Locate the cell with the specified text and output its [x, y] center coordinate. 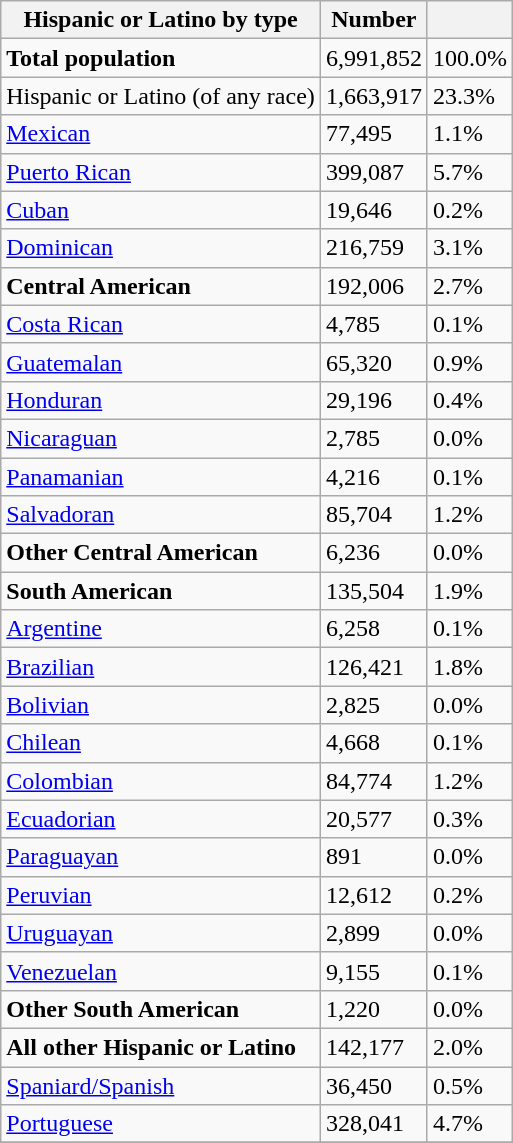
12,612 [374, 895]
1,220 [374, 1009]
Peruvian [161, 895]
1.8% [470, 667]
Argentine [161, 629]
Puerto Rican [161, 172]
328,041 [374, 1124]
6,258 [374, 629]
3.1% [470, 248]
Paraguayan [161, 857]
1,663,917 [374, 96]
Mexican [161, 134]
77,495 [374, 134]
Honduran [161, 400]
9,155 [374, 971]
4,668 [374, 743]
Spaniard/Spanish [161, 1085]
135,504 [374, 591]
2,825 [374, 705]
0.3% [470, 819]
Brazilian [161, 667]
85,704 [374, 515]
126,421 [374, 667]
891 [374, 857]
216,759 [374, 248]
All other Hispanic or Latino [161, 1047]
1.1% [470, 134]
Salvadoran [161, 515]
23.3% [470, 96]
Number [374, 20]
142,177 [374, 1047]
Ecuadorian [161, 819]
5.7% [470, 172]
2.0% [470, 1047]
Guatemalan [161, 362]
Colombian [161, 781]
Hispanic or Latino (of any race) [161, 96]
Chilean [161, 743]
36,450 [374, 1085]
4,785 [374, 324]
6,236 [374, 553]
Venezuelan [161, 971]
84,774 [374, 781]
1.9% [470, 591]
Dominican [161, 248]
Cuban [161, 210]
2,899 [374, 933]
2,785 [374, 438]
4.7% [470, 1124]
4,216 [374, 477]
Panamanian [161, 477]
Costa Rican [161, 324]
100.0% [470, 58]
20,577 [374, 819]
0.4% [470, 400]
19,646 [374, 210]
South American [161, 591]
0.5% [470, 1085]
29,196 [374, 400]
Other South American [161, 1009]
Bolivian [161, 705]
65,320 [374, 362]
Uruguayan [161, 933]
Nicaraguan [161, 438]
0.9% [470, 362]
Total population [161, 58]
399,087 [374, 172]
Other Central American [161, 553]
Central American [161, 286]
Hispanic or Latino by type [161, 20]
192,006 [374, 286]
6,991,852 [374, 58]
Portuguese [161, 1124]
2.7% [470, 286]
